Locate the cell with the specified text and output its (x, y) center coordinate. 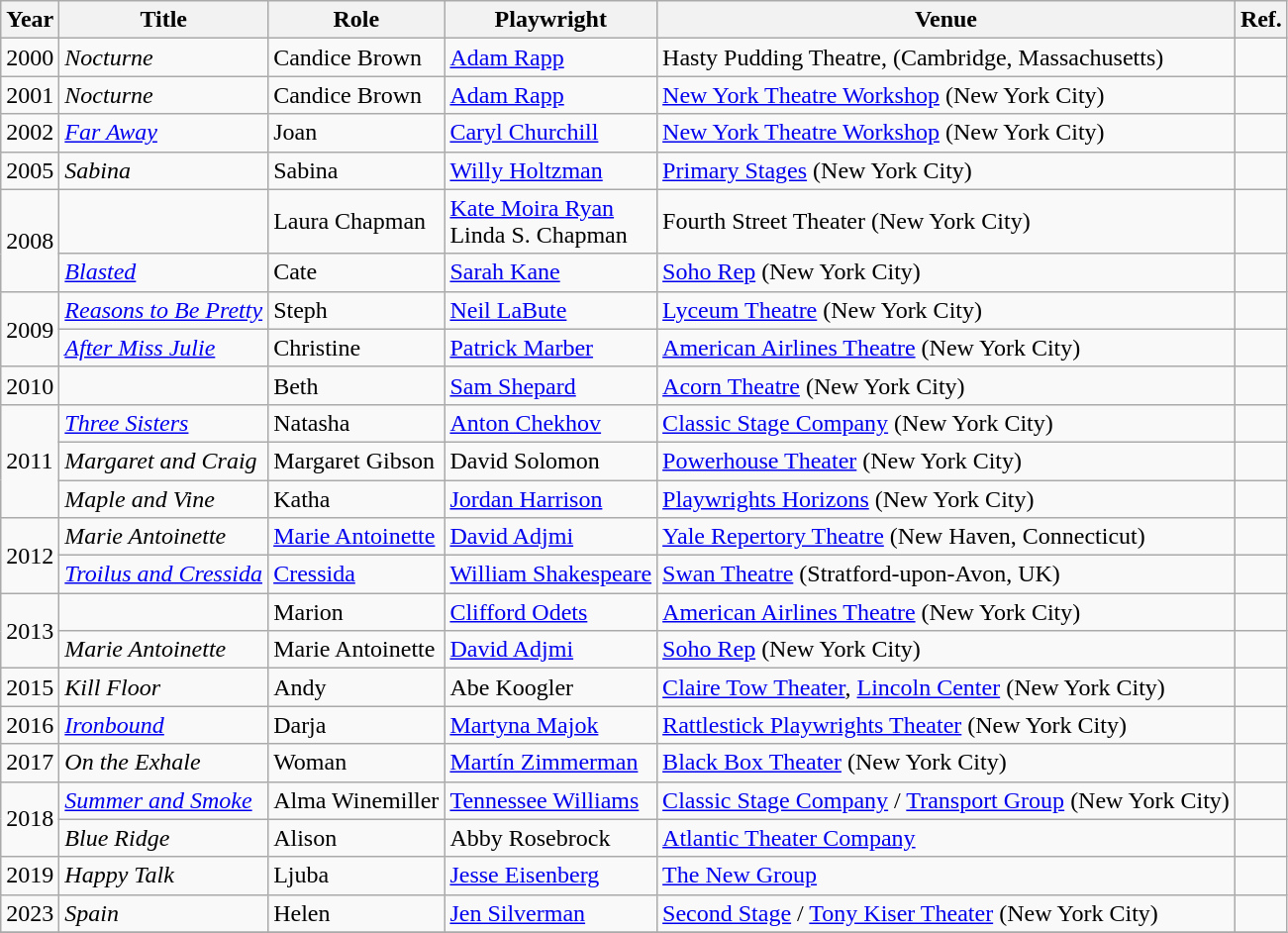
Neil LaBute (550, 310)
Blue Ridge (164, 838)
2015 (30, 687)
William Shakespeare (550, 574)
Spain (164, 913)
Martín Zimmerman (550, 763)
Summer and Smoke (164, 800)
Natasha (356, 423)
Cate (356, 272)
Helen (356, 913)
2023 (30, 913)
Hasty Pudding Theatre, (Cambridge, Massachusetts) (946, 57)
2018 (30, 819)
Tennessee Williams (550, 800)
2017 (30, 763)
Joan (356, 133)
2013 (30, 631)
Troilus and Cressida (164, 574)
Ironbound (164, 725)
Woman (356, 763)
Second Stage / Tony Kiser Theater (New York City) (946, 913)
2010 (30, 385)
2009 (30, 329)
Laura Chapman (356, 222)
Marion (356, 612)
Caryl Churchill (550, 133)
Reasons to Be Pretty (164, 310)
Katha (356, 498)
Alma Winemiller (356, 800)
Three Sisters (164, 423)
Role (356, 20)
2000 (30, 57)
Acorn Theatre (New York City) (946, 385)
Margaret Gibson (356, 461)
Playwrights Horizons (New York City) (946, 498)
Year (30, 20)
On the Exhale (164, 763)
2011 (30, 461)
Jordan Harrison (550, 498)
Darja (356, 725)
2005 (30, 170)
David Solomon (550, 461)
Jesse Eisenberg (550, 876)
Playwright (550, 20)
Kill Floor (164, 687)
Classic Stage Company / Transport Group (New York City) (946, 800)
2008 (30, 240)
Christine (356, 348)
Venue (946, 20)
Fourth Street Theater (New York City) (946, 222)
2016 (30, 725)
Yale Repertory Theatre (New Haven, Connecticut) (946, 537)
Title (164, 20)
2019 (30, 876)
Happy Talk (164, 876)
Sam Shepard (550, 385)
Abby Rosebrock (550, 838)
Andy (356, 687)
Ljuba (356, 876)
Rattlestick Playwrights Theater (New York City) (946, 725)
Primary Stages (New York City) (946, 170)
Willy Holtzman (550, 170)
Maple and Vine (164, 498)
Claire Tow Theater, Lincoln Center (New York City) (946, 687)
Atlantic Theater Company (946, 838)
Cressida (356, 574)
Abe Koogler (550, 687)
2012 (30, 556)
Margaret and Craig (164, 461)
Powerhouse Theater (New York City) (946, 461)
Black Box Theater (New York City) (946, 763)
Classic Stage Company (New York City) (946, 423)
The New Group (946, 876)
Far Away (164, 133)
Lyceum Theatre (New York City) (946, 310)
2002 (30, 133)
Jen Silverman (550, 913)
Kate Moira Ryan Linda S. Chapman (550, 222)
Sarah Kane (550, 272)
Alison (356, 838)
Clifford Odets (550, 612)
Steph (356, 310)
Swan Theatre (Stratford-upon-Avon, UK) (946, 574)
Ref. (1261, 20)
Anton Chekhov (550, 423)
After Miss Julie (164, 348)
Patrick Marber (550, 348)
Martyna Majok (550, 725)
Blasted (164, 272)
2001 (30, 95)
Beth (356, 385)
